Identify which cell holds the provided text, then report its (x, y) central coordinate. 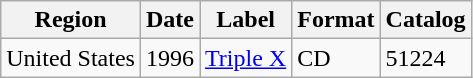
CD (336, 58)
Triple X (246, 58)
Catalog (426, 20)
51224 (426, 58)
Date (170, 20)
Label (246, 20)
United States (71, 58)
1996 (170, 58)
Region (71, 20)
Format (336, 20)
